Extract the [X, Y] coordinate from the center of the cell holding the provided text.  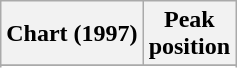
Peakposition [189, 34]
Chart (1997) [72, 34]
